Determine the [X, Y] coordinate at the center of the cell enclosing the given text.  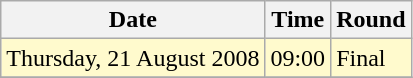
Time [298, 20]
Round [371, 20]
09:00 [298, 58]
Thursday, 21 August 2008 [133, 58]
Final [371, 58]
Date [133, 20]
